Output the [x, y] coordinate of the center of the cell containing the given text.  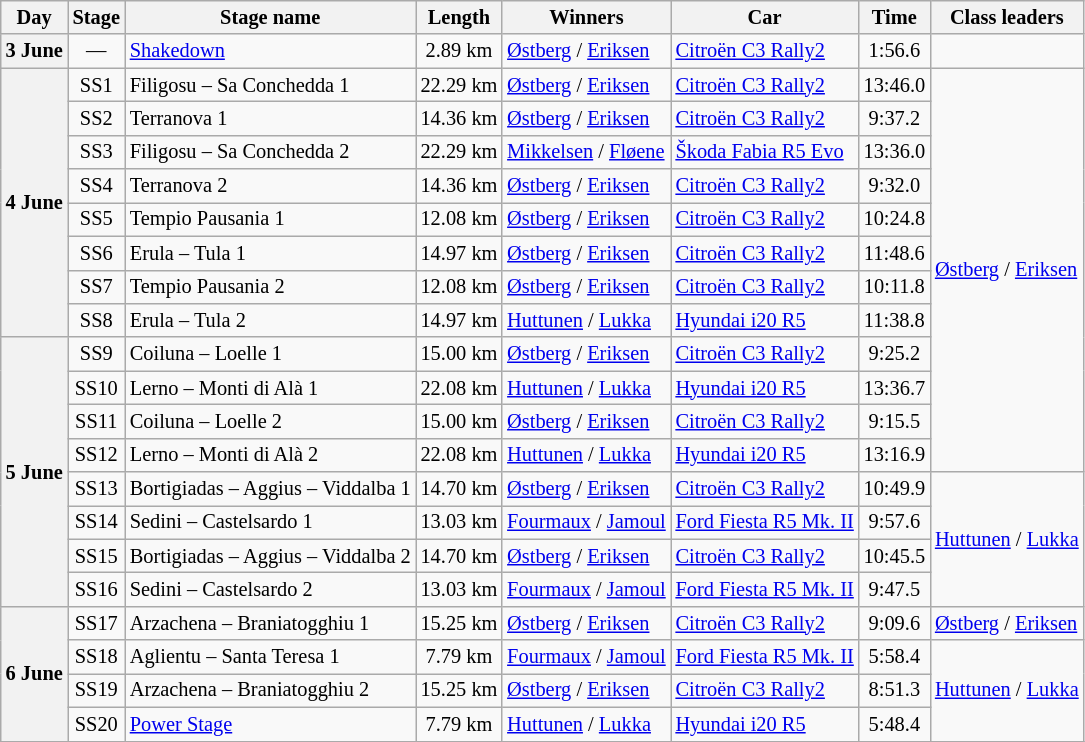
1:56.6 [894, 51]
SS13 [96, 489]
9:37.2 [894, 118]
Tempio Pausania 1 [270, 219]
3 June [34, 51]
10:49.9 [894, 489]
11:48.6 [894, 253]
SS2 [96, 118]
8:51.3 [894, 690]
Car [765, 17]
9:57.6 [894, 522]
SS9 [96, 354]
Terranova 1 [270, 118]
9:15.5 [894, 421]
13:16.9 [894, 455]
Erula – Tula 2 [270, 320]
Lerno – Monti di Alà 2 [270, 455]
9:25.2 [894, 354]
SS20 [96, 724]
Arzachena – Braniatogghiu 2 [270, 690]
Class leaders [1007, 17]
5:48.4 [894, 724]
Sedini – Castelsardo 1 [270, 522]
SS16 [96, 589]
Filigosu – Sa Conchedda 1 [270, 85]
Lerno – Monti di Alà 1 [270, 388]
Tempio Pausania 2 [270, 287]
SS18 [96, 657]
SS6 [96, 253]
13:36.7 [894, 388]
Terranova 2 [270, 186]
Coiluna – Loelle 2 [270, 421]
Sedini – Castelsardo 2 [270, 589]
Power Stage [270, 724]
SS17 [96, 623]
Stage name [270, 17]
SS5 [96, 219]
SS1 [96, 85]
9:47.5 [894, 589]
Shakedown [270, 51]
10:11.8 [894, 287]
9:32.0 [894, 186]
10:24.8 [894, 219]
13:36.0 [894, 152]
SS12 [96, 455]
Bortigiadas – Aggius – Viddalba 1 [270, 489]
Winners [586, 17]
Length [460, 17]
2.89 km [460, 51]
Škoda Fabia R5 Evo [765, 152]
4 June [34, 202]
11:38.8 [894, 320]
Stage [96, 17]
5:58.4 [894, 657]
Bortigiadas – Aggius – Viddalba 2 [270, 556]
5 June [34, 472]
SS14 [96, 522]
SS8 [96, 320]
— [96, 51]
SS3 [96, 152]
Filigosu – Sa Conchedda 2 [270, 152]
Aglientu – Santa Teresa 1 [270, 657]
Time [894, 17]
SS11 [96, 421]
10:45.5 [894, 556]
6 June [34, 674]
SS15 [96, 556]
Mikkelsen / Fløene [586, 152]
Coiluna – Loelle 1 [270, 354]
SS7 [96, 287]
Erula – Tula 1 [270, 253]
SS19 [96, 690]
9:09.6 [894, 623]
SS4 [96, 186]
SS10 [96, 388]
13:46.0 [894, 85]
Arzachena – Braniatogghiu 1 [270, 623]
Day [34, 17]
